Return [x, y] of the center of cell containing provided text 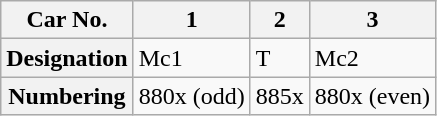
2 [280, 20]
880x (odd) [192, 96]
Numbering [67, 96]
Mc2 [372, 58]
880x (even) [372, 96]
1 [192, 20]
885x [280, 96]
Designation [67, 58]
3 [372, 20]
Car No. [67, 20]
Mc1 [192, 58]
T [280, 58]
